Identify which cell holds the provided text, then report its (X, Y) central coordinate. 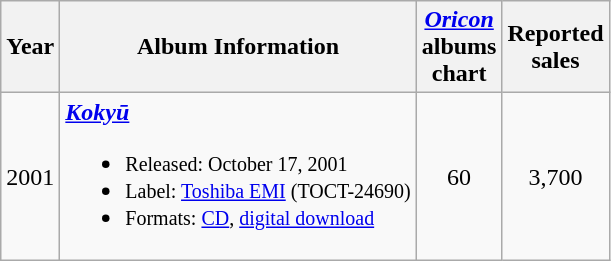
3,700 (556, 176)
2001 (30, 176)
KokyūReleased: October 17, 2001Label: Toshiba EMI (TOCT-24690)Formats: CD, digital download (238, 176)
Reportedsales (556, 47)
Album Information (238, 47)
Year (30, 47)
Oriconalbumschart (459, 47)
60 (459, 176)
